Determine the [x, y] coordinate at the center of the cell enclosing the given text.  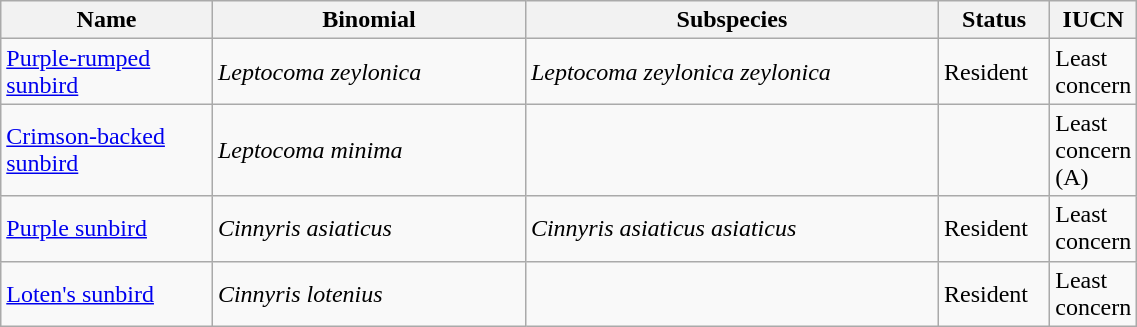
Leptocoma zeylonica [368, 72]
Cinnyris asiaticus asiaticus [732, 228]
Leptocoma minima [368, 150]
Loten's sunbird [107, 294]
Purple-rumped sunbird [107, 72]
Purple sunbird [107, 228]
Binomial [368, 20]
Cinnyris lotenius [368, 294]
Status [994, 20]
Subspecies [732, 20]
Cinnyris asiaticus [368, 228]
Crimson-backed sunbird [107, 150]
Leptocoma zeylonica zeylonica [732, 72]
IUCN [1094, 20]
Least concern(A) [1094, 150]
Name [107, 20]
